Scan for the cell matching the given text and deliver its [x, y] coordinate at center. 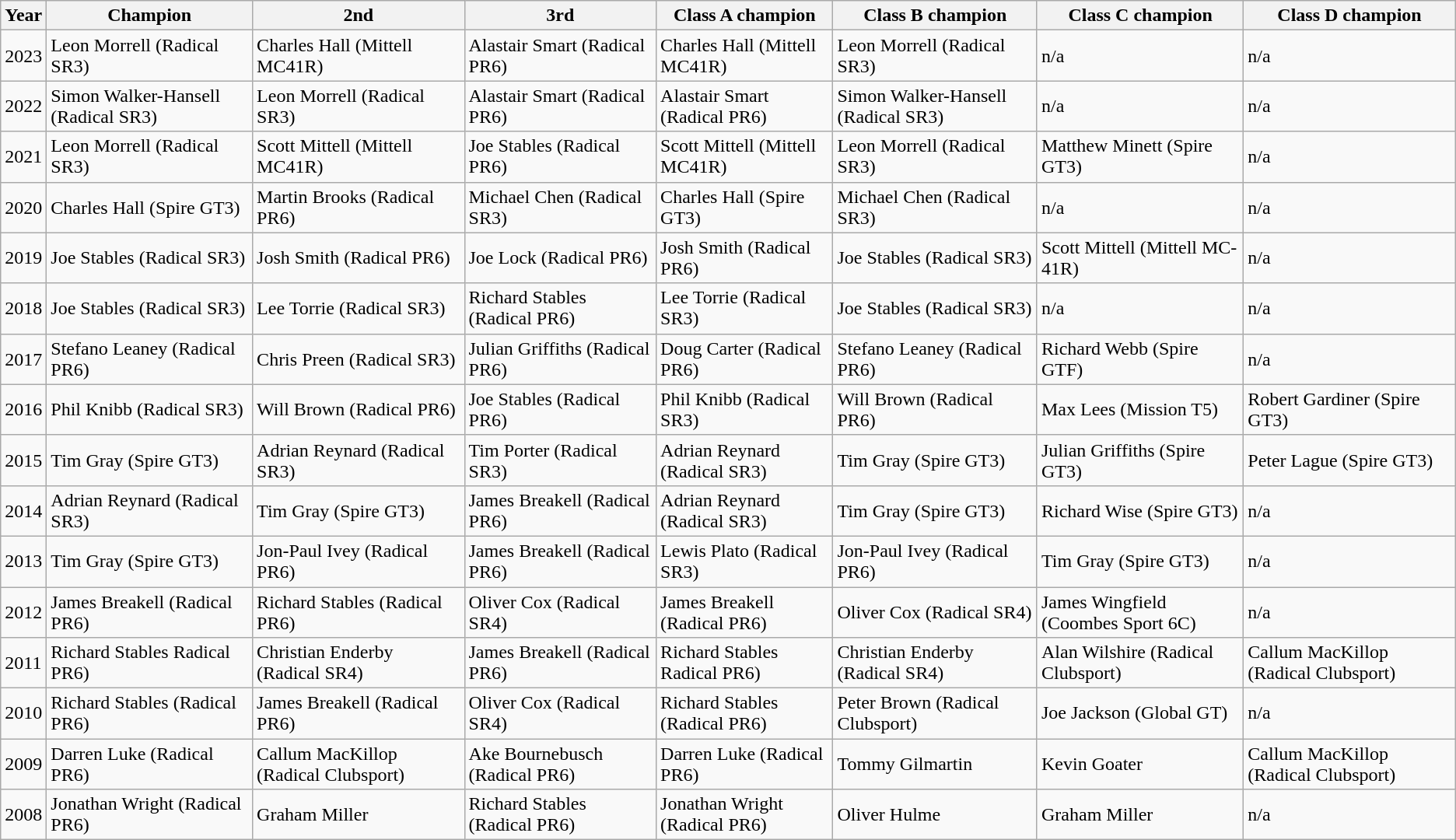
Champion [149, 16]
Joe Jackson (Global GT) [1140, 714]
2016 [23, 409]
Max Lees (Mission T5) [1140, 409]
2008 [23, 815]
2010 [23, 714]
James Wingfield (Coombes Sport 6C) [1140, 611]
Doug Carter (Radical PR6) [745, 359]
2015 [23, 460]
Alan Wilshire (Radical Clubsport) [1140, 663]
Ake Bournebusch (Radical PR6) [560, 764]
Kevin Goater [1140, 764]
Chris Preen (Radical SR3) [359, 359]
Class A champion [745, 16]
Lewis Plato (Radical SR3) [745, 562]
Joe Lock (Radical PR6) [560, 258]
Peter Lague (Spire GT3) [1349, 460]
2011 [23, 663]
2012 [23, 611]
Scott Mittell (Mittell MC-41R) [1140, 258]
2009 [23, 764]
2022 [23, 106]
2013 [23, 562]
Tim Porter (Radical SR3) [560, 460]
Richard Wise (Spire GT3) [1140, 510]
Julian Griffiths (Radical PR6) [560, 359]
2021 [23, 157]
2020 [23, 207]
Martin Brooks (Radical PR6) [359, 207]
2018 [23, 308]
Tommy Gilmartin [935, 764]
Richard Webb (Spire GTF) [1140, 359]
Class B champion [935, 16]
Robert Gardiner (Spire GT3) [1349, 409]
Matthew Minett (Spire GT3) [1140, 157]
Oliver Hulme [935, 815]
Julian Griffiths (Spire GT3) [1140, 460]
2nd [359, 16]
2019 [23, 258]
3rd [560, 16]
Class D champion [1349, 16]
2017 [23, 359]
2014 [23, 510]
Year [23, 16]
2023 [23, 56]
Class C champion [1140, 16]
Peter Brown (Radical Clubsport) [935, 714]
